Provide the [X, Y] coordinate of the cell's center where the given text is located.  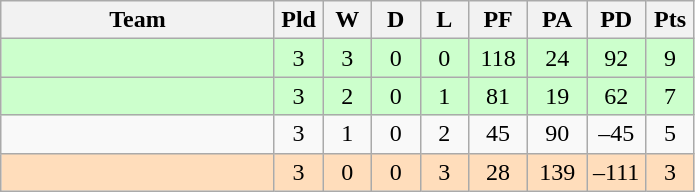
81 [498, 96]
W [348, 20]
PA [558, 20]
92 [616, 58]
62 [616, 96]
28 [498, 172]
24 [558, 58]
19 [558, 96]
L [444, 20]
D [396, 20]
–45 [616, 134]
118 [498, 58]
PF [498, 20]
45 [498, 134]
Team [138, 20]
–111 [616, 172]
7 [670, 96]
5 [670, 134]
Pld [298, 20]
PD [616, 20]
90 [558, 134]
Pts [670, 20]
9 [670, 58]
139 [558, 172]
